From the cell containing the given text, extract its center point as (X, Y) coordinate. 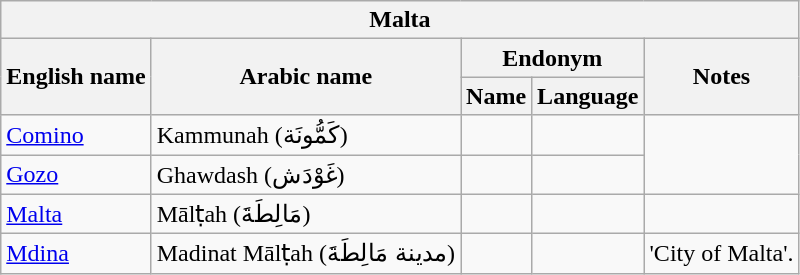
Kammunah (كَمُّونَة) (306, 135)
Ghawdash (غَوْدَش) (306, 174)
Endonym (552, 58)
Arabic name (306, 77)
Notes (722, 77)
'City of Malta'. (722, 254)
Comino (76, 135)
Mdina (76, 254)
Madinat Mālṭah (مدينة مَالِطَةَ) (306, 254)
English name (76, 77)
Name (496, 96)
Mālṭah (مَالِطَةَ) (306, 214)
Gozo (76, 174)
Language (588, 96)
